For the text-containing cell, return its midpoint in [x, y] coordinate format. 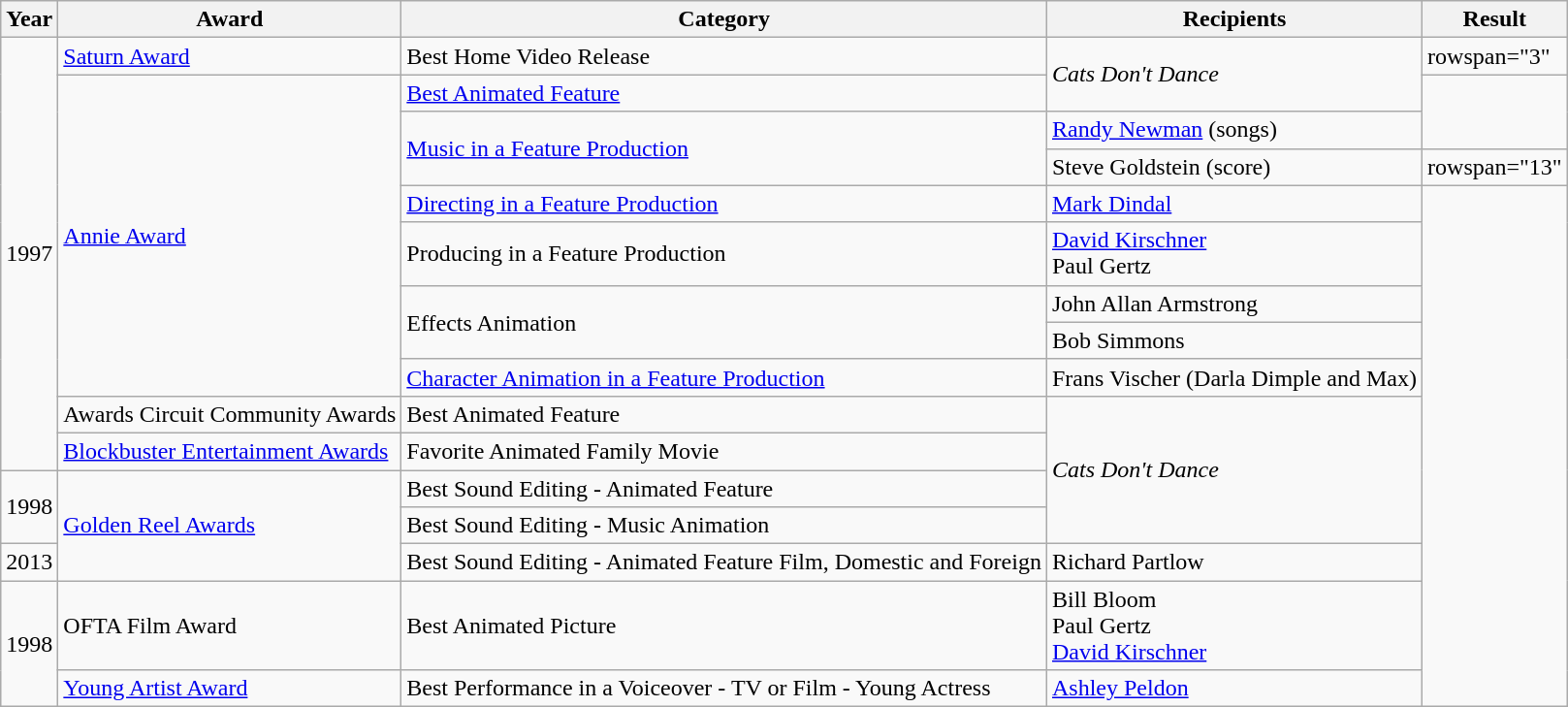
Annie Award [230, 236]
OFTA Film Award [230, 626]
Result [1495, 19]
Recipients [1233, 19]
Ashley Peldon [1233, 689]
Awards Circuit Community Awards [230, 414]
Effects Animation [724, 322]
Mark Dindal [1233, 204]
rowspan="3" [1495, 56]
Year [29, 19]
Best Sound Editing - Animated Feature [724, 488]
Favorite Animated Family Movie [724, 451]
Character Animation in a Feature Production [724, 377]
Best Sound Editing - Animated Feature Film, Domestic and Foreign [724, 562]
rowspan="13" [1495, 167]
Producing in a Feature Production [724, 254]
David KirschnerPaul Gertz [1233, 254]
Young Artist Award [230, 689]
2013 [29, 562]
Best Sound Editing - Music Animation [724, 526]
Randy Newman (songs) [1233, 130]
Best Performance in a Voiceover - TV or Film - Young Actress [724, 689]
Music in a Feature Production [724, 148]
John Allan Armstrong [1233, 304]
Best Home Video Release [724, 56]
Best Animated Picture [724, 626]
Steve Goldstein (score) [1233, 167]
Award [230, 19]
1997 [29, 254]
Bob Simmons [1233, 340]
Frans Vischer (Darla Dimple and Max) [1233, 377]
Saturn Award [230, 56]
Bill BloomPaul GertzDavid Kirschner [1233, 626]
Golden Reel Awards [230, 525]
Blockbuster Entertainment Awards [230, 451]
Directing in a Feature Production [724, 204]
Richard Partlow [1233, 562]
Category [724, 19]
